For the text-containing cell, return its midpoint in (x, y) coordinate format. 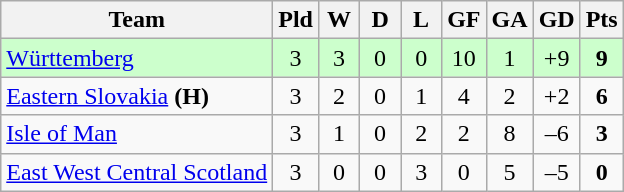
6 (602, 96)
GF (464, 20)
Team (137, 20)
9 (602, 58)
Eastern Slovakia (H) (137, 96)
4 (464, 96)
W (338, 20)
Württemberg (137, 58)
–5 (556, 172)
GD (556, 20)
5 (510, 172)
Pld (296, 20)
10 (464, 58)
GA (510, 20)
East West Central Scotland (137, 172)
D (380, 20)
+2 (556, 96)
Isle of Man (137, 134)
L (422, 20)
+9 (556, 58)
–6 (556, 134)
Pts (602, 20)
8 (510, 134)
